Provide the (X, Y) coordinate of the cell's center where the given text is located.  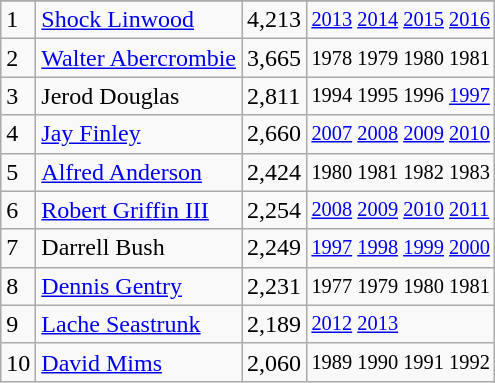
7 (18, 248)
2007 2008 2009 2010 (401, 134)
Shock Linwood (139, 20)
1978 1979 1980 1981 (401, 58)
2013 2014 2015 2016 (401, 20)
2,660 (274, 134)
1980 1981 1982 1983 (401, 172)
2012 2013 (401, 324)
9 (18, 324)
Robert Griffin III (139, 210)
Lache Seastrunk (139, 324)
1 (18, 20)
2,811 (274, 96)
2,060 (274, 362)
2 (18, 58)
Jay Finley (139, 134)
2,231 (274, 286)
6 (18, 210)
2,249 (274, 248)
David Mims (139, 362)
2008 2009 2010 2011 (401, 210)
8 (18, 286)
Alfred Anderson (139, 172)
1977 1979 1980 1981 (401, 286)
2,189 (274, 324)
10 (18, 362)
Dennis Gentry (139, 286)
1997 1998 1999 2000 (401, 248)
5 (18, 172)
1994 1995 1996 1997 (401, 96)
3,665 (274, 58)
Darrell Bush (139, 248)
4,213 (274, 20)
4 (18, 134)
2,424 (274, 172)
Walter Abercrombie (139, 58)
Jerod Douglas (139, 96)
3 (18, 96)
2,254 (274, 210)
1989 1990 1991 1992 (401, 362)
